Return the [X, Y] coordinate for the center point of the cell that contains the specified text.  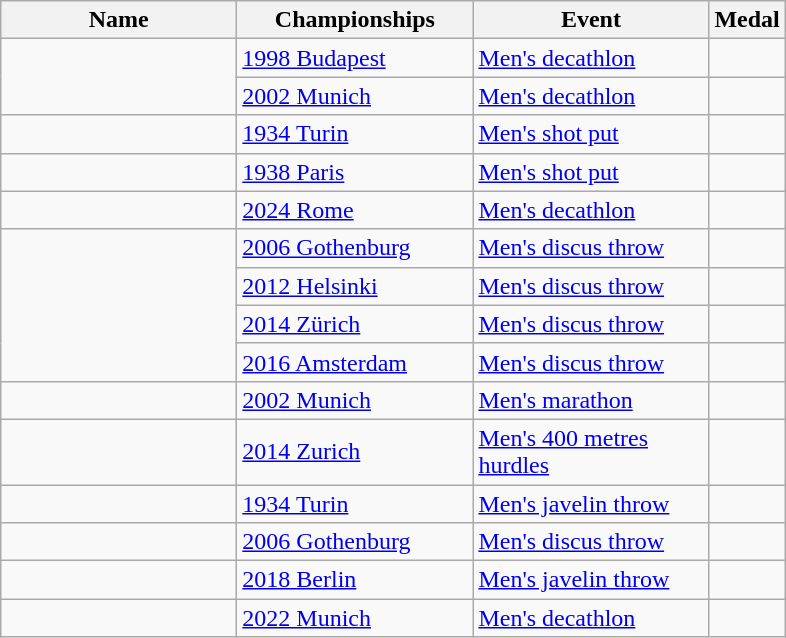
Men's 400 metres hurdles [591, 452]
2014 Zurich [355, 452]
Championships [355, 20]
2018 Berlin [355, 580]
Men's marathon [591, 400]
2014 Zürich [355, 324]
Medal [747, 20]
Event [591, 20]
2012 Helsinki [355, 286]
1938 Paris [355, 172]
Name [119, 20]
1998 Budapest [355, 58]
2022 Munich [355, 618]
2024 Rome [355, 210]
2016 Amsterdam [355, 362]
